Return the [X, Y] coordinate for the center point of the cell that contains the specified text.  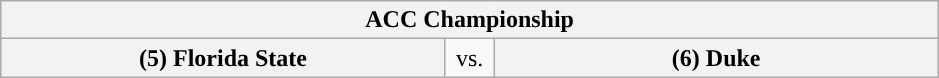
(6) Duke [716, 58]
(5) Florida State [224, 58]
ACC Championship [470, 20]
vs. [470, 58]
